Scan for the cell matching the given text and deliver its [x, y] coordinate at center. 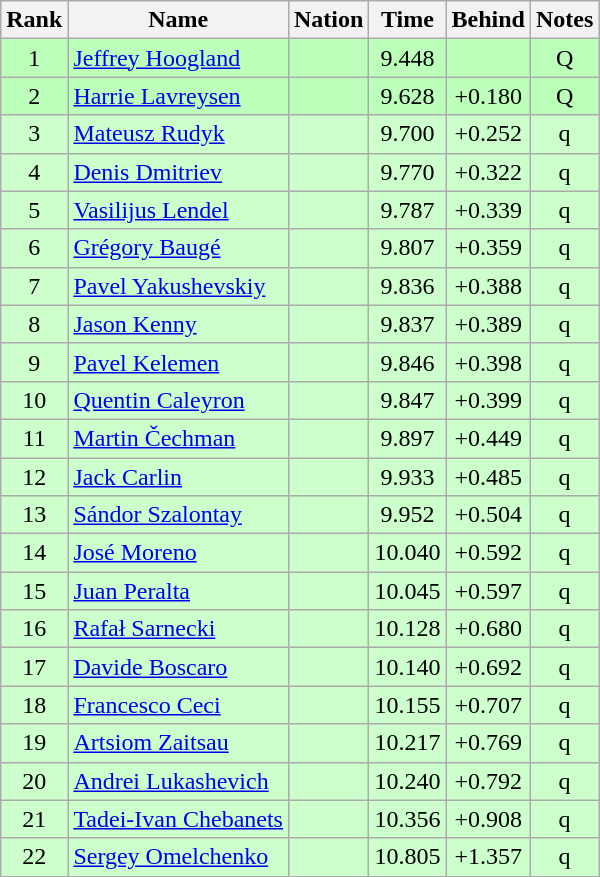
Vasilijus Lendel [178, 210]
+0.339 [488, 210]
10.155 [408, 705]
+0.769 [488, 743]
9.770 [408, 172]
6 [34, 248]
10.240 [408, 781]
9.787 [408, 210]
Martin Čechman [178, 438]
Quentin Caleyron [178, 400]
1 [34, 58]
+0.389 [488, 324]
18 [34, 705]
10.128 [408, 629]
Behind [488, 20]
Jeffrey Hoogland [178, 58]
19 [34, 743]
Mateusz Rudyk [178, 134]
Notes [564, 20]
8 [34, 324]
+0.398 [488, 362]
+0.388 [488, 286]
3 [34, 134]
Sergey Omelchenko [178, 857]
Francesco Ceci [178, 705]
21 [34, 819]
20 [34, 781]
+0.504 [488, 515]
10.045 [408, 591]
9.837 [408, 324]
4 [34, 172]
9 [34, 362]
17 [34, 667]
9.847 [408, 400]
9.700 [408, 134]
9.933 [408, 477]
Pavel Yakushevskiy [178, 286]
2 [34, 96]
10 [34, 400]
11 [34, 438]
+0.449 [488, 438]
Artsiom Zaitsau [178, 743]
10.805 [408, 857]
Sándor Szalontay [178, 515]
+0.359 [488, 248]
Tadei-Ivan Chebanets [178, 819]
9.846 [408, 362]
10.040 [408, 553]
Juan Peralta [178, 591]
Time [408, 20]
+0.707 [488, 705]
10.217 [408, 743]
12 [34, 477]
Denis Dmitriev [178, 172]
Rafał Sarnecki [178, 629]
9.836 [408, 286]
+0.908 [488, 819]
+0.597 [488, 591]
7 [34, 286]
10.356 [408, 819]
Nation [328, 20]
+0.792 [488, 781]
Jack Carlin [178, 477]
Jason Kenny [178, 324]
Davide Boscaro [178, 667]
+0.252 [488, 134]
Name [178, 20]
+0.180 [488, 96]
16 [34, 629]
+0.485 [488, 477]
9.628 [408, 96]
13 [34, 515]
10.140 [408, 667]
14 [34, 553]
22 [34, 857]
Rank [34, 20]
Grégory Baugé [178, 248]
9.807 [408, 248]
Andrei Lukashevich [178, 781]
+0.692 [488, 667]
Harrie Lavreysen [178, 96]
José Moreno [178, 553]
5 [34, 210]
+0.592 [488, 553]
9.952 [408, 515]
9.448 [408, 58]
+0.399 [488, 400]
15 [34, 591]
+1.357 [488, 857]
9.897 [408, 438]
+0.322 [488, 172]
Pavel Kelemen [178, 362]
+0.680 [488, 629]
